Search for the cell housing the specified text and yield its [x, y] center coordinate. 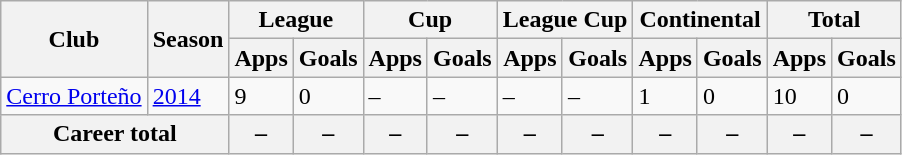
10 [799, 96]
1 [665, 96]
Continental [700, 20]
League Cup [565, 20]
Cerro Porteño [74, 96]
Season [188, 39]
2014 [188, 96]
Club [74, 39]
9 [261, 96]
Career total [115, 134]
Total [834, 20]
Cup [430, 20]
League [296, 20]
